Capture the cell that displays the provided text and extract its [x, y] central coordinate. 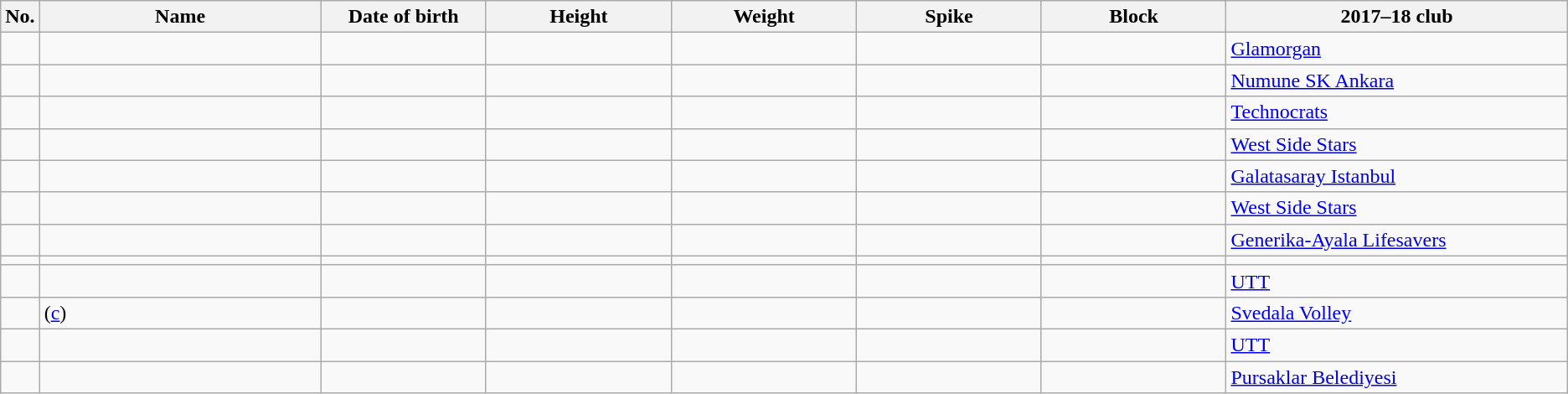
2017–18 club [1397, 17]
(c) [180, 313]
Galatasaray Istanbul [1397, 176]
Glamorgan [1397, 49]
Spike [950, 17]
Numune SK Ankara [1397, 80]
Svedala Volley [1397, 313]
Name [180, 17]
Date of birth [404, 17]
Block [1134, 17]
Technocrats [1397, 112]
Weight [764, 17]
Pursaklar Belediyesi [1397, 376]
Height [578, 17]
Generika-Ayala Lifesavers [1397, 240]
No. [20, 17]
